Provide the [X, Y] coordinate of the cell's center where the given text is located.  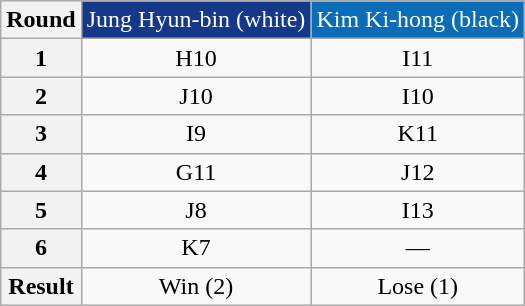
Kim Ki-hong (black) [418, 20]
1 [41, 58]
J10 [196, 96]
I13 [418, 210]
J12 [418, 172]
Round [41, 20]
H10 [196, 58]
K7 [196, 248]
I10 [418, 96]
J8 [196, 210]
Result [41, 286]
4 [41, 172]
I11 [418, 58]
5 [41, 210]
Win (2) [196, 286]
I9 [196, 134]
2 [41, 96]
6 [41, 248]
3 [41, 134]
— [418, 248]
Jung Hyun-bin (white) [196, 20]
G11 [196, 172]
K11 [418, 134]
Lose (1) [418, 286]
